Find where the given text appears and provide that cell's center as (X, Y) coordinate. 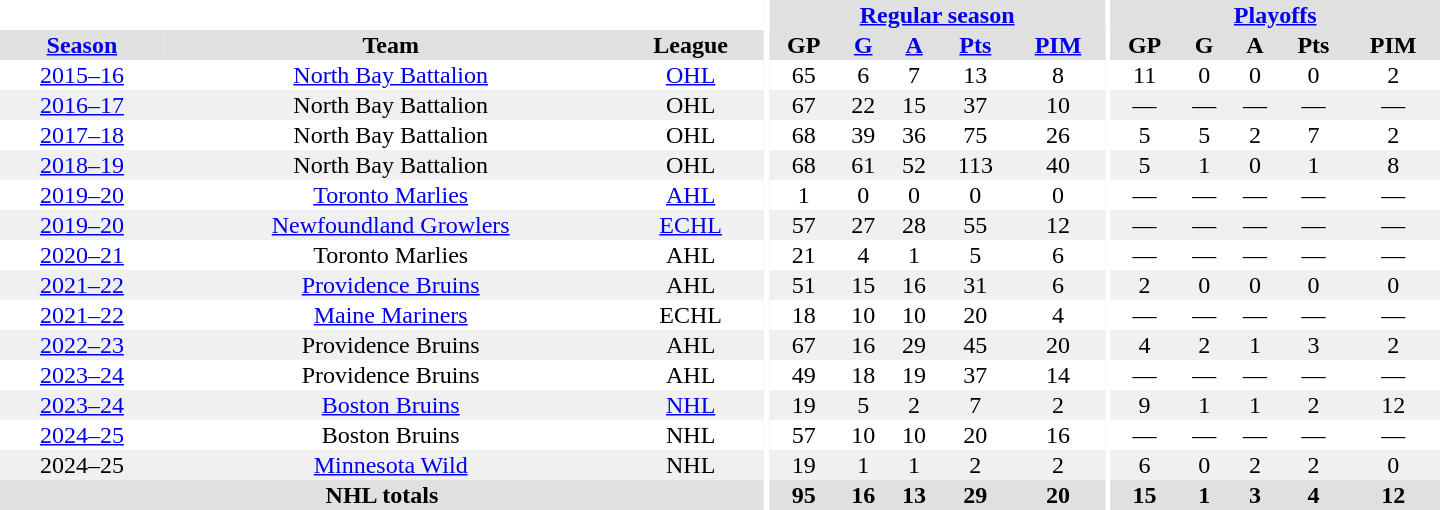
2017–18 (82, 135)
52 (914, 165)
9 (1144, 405)
22 (864, 105)
Minnesota Wild (391, 465)
49 (803, 375)
Maine Mariners (391, 315)
2018–19 (82, 165)
45 (975, 345)
NHL totals (382, 495)
75 (975, 135)
95 (803, 495)
Season (82, 45)
40 (1058, 165)
39 (864, 135)
51 (803, 285)
26 (1058, 135)
21 (803, 255)
36 (914, 135)
2022–23 (82, 345)
2020–21 (82, 255)
55 (975, 225)
113 (975, 165)
28 (914, 225)
2016–17 (82, 105)
Newfoundland Growlers (391, 225)
Playoffs (1275, 15)
14 (1058, 375)
League (691, 45)
65 (803, 75)
Team (391, 45)
Regular season (936, 15)
31 (975, 285)
61 (864, 165)
11 (1144, 75)
2015–16 (82, 75)
27 (864, 225)
